Find where the given text appears and provide that cell's center as (X, Y) coordinate. 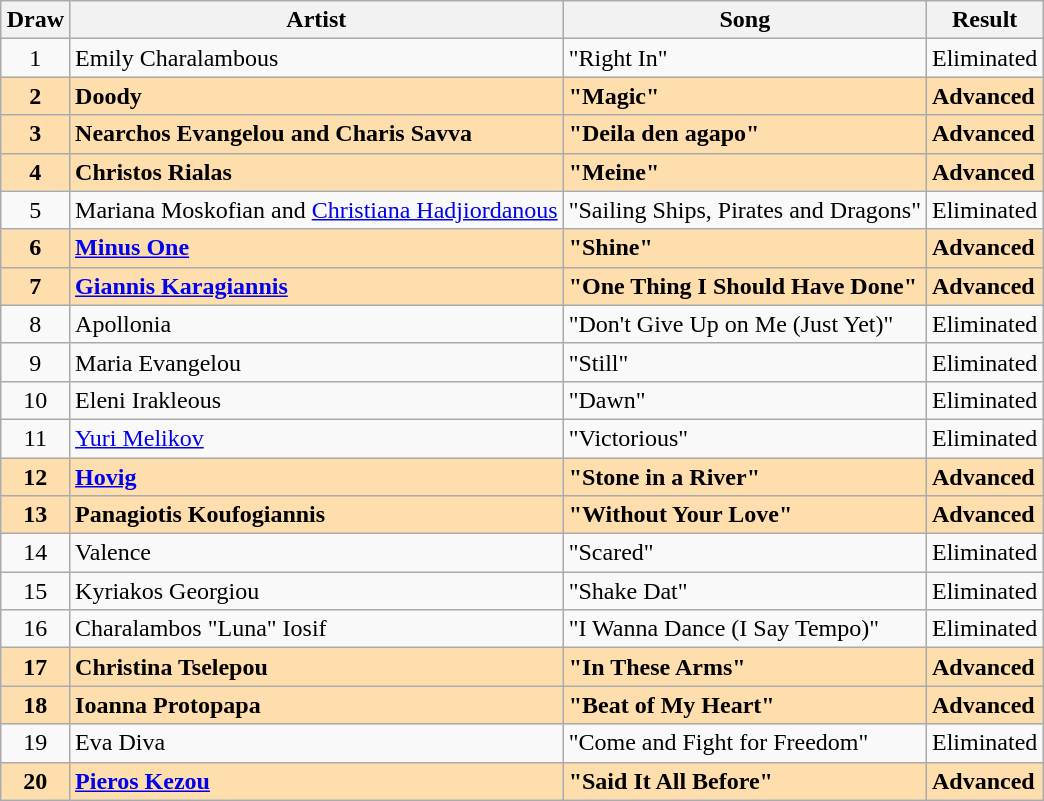
10 (35, 400)
Giannis Karagiannis (317, 286)
Doody (317, 96)
Charalambos "Luna" Iosif (317, 629)
Yuri Melikov (317, 438)
"Still" (744, 362)
"Deila den agapo" (744, 134)
"Shake Dat" (744, 591)
"Stone in a River" (744, 477)
17 (35, 667)
Minus One (317, 248)
Apollonia (317, 324)
Panagiotis Koufogiannis (317, 515)
Result (984, 20)
Eva Diva (317, 743)
"Said It All Before" (744, 781)
"Beat of My Heart" (744, 705)
"Shine" (744, 248)
2 (35, 96)
"Right In" (744, 58)
Nearchos Evangelou and Charis Savva (317, 134)
Valence (317, 553)
Mariana Moskofian and Christiana Hadjiordanous (317, 210)
18 (35, 705)
Hovig (317, 477)
19 (35, 743)
5 (35, 210)
Maria Evangelou (317, 362)
1 (35, 58)
"Scared" (744, 553)
20 (35, 781)
Eleni Irakleous (317, 400)
"Magic" (744, 96)
3 (35, 134)
"Don't Give Up on Me (Just Yet)" (744, 324)
"In These Arms" (744, 667)
4 (35, 172)
"Meine" (744, 172)
6 (35, 248)
"One Thing I Should Have Done" (744, 286)
11 (35, 438)
15 (35, 591)
7 (35, 286)
Christina Tselepou (317, 667)
Song (744, 20)
9 (35, 362)
Draw (35, 20)
"Dawn" (744, 400)
Kyriakos Georgiou (317, 591)
13 (35, 515)
Artist (317, 20)
16 (35, 629)
Pieros Kezou (317, 781)
"I Wanna Dance (I Say Tempo)" (744, 629)
Emily Charalambous (317, 58)
"Without Your Love" (744, 515)
"Come and Fight for Freedom" (744, 743)
"Sailing Ships, Pirates and Dragons" (744, 210)
Christos Rialas (317, 172)
12 (35, 477)
14 (35, 553)
Ioanna Protopapa (317, 705)
8 (35, 324)
"Victorious" (744, 438)
